Output the (X, Y) coordinate of the center of the cell containing the given text.  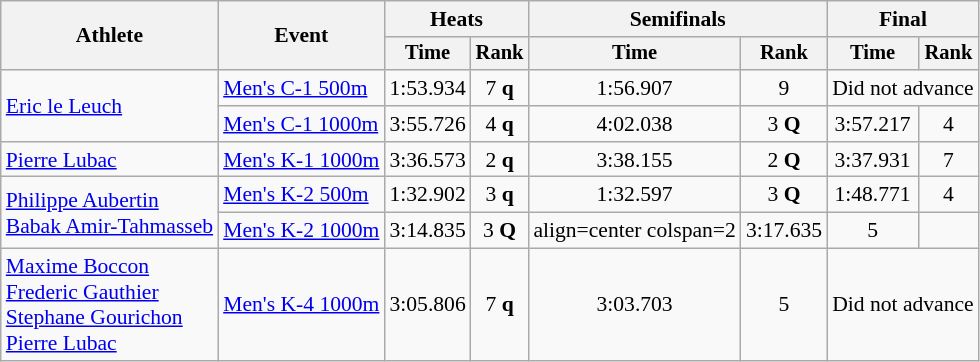
Men's C-1 500m (301, 88)
1:56.907 (634, 88)
Final (903, 19)
Semifinals (678, 19)
Philippe Aubertin Babak Amir-Tahmasseb (110, 212)
1:32.902 (427, 195)
3:05.806 (427, 305)
3 q (500, 195)
9 (784, 88)
4:02.038 (634, 124)
4 q (500, 124)
1:32.597 (634, 195)
3:38.155 (634, 160)
Pierre Lubac (110, 160)
Heats (456, 19)
2 Q (784, 160)
3:37.931 (872, 160)
Men's K-2 500m (301, 195)
Men's K-2 1000m (301, 231)
7 (948, 160)
Men's K-1 1000m (301, 160)
3:57.217 (872, 124)
Maxime Boccon Frederic Gauthier Stephane Gourichon Pierre Lubac (110, 305)
2 q (500, 160)
Men's C-1 1000m (301, 124)
Eric le Leuch (110, 106)
3:17.635 (784, 231)
1:48.771 (872, 195)
3:36.573 (427, 160)
Event (301, 36)
3:55.726 (427, 124)
align=center colspan=2 (634, 231)
Men's K-4 1000m (301, 305)
1:53.934 (427, 88)
3:14.835 (427, 231)
Athlete (110, 36)
3:03.703 (634, 305)
